Find where the given text appears and provide that cell's center as [x, y] coordinate. 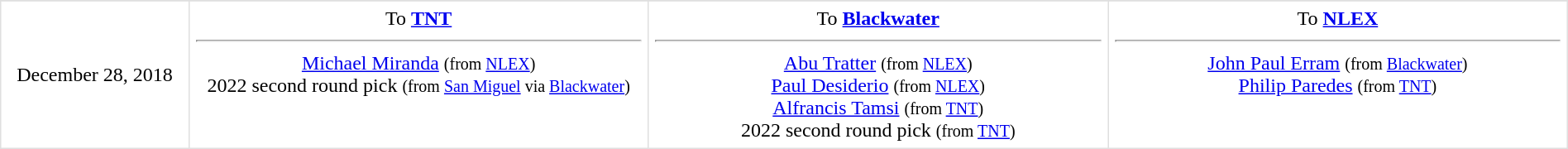
December 28, 2018 [95, 74]
To TNTMichael Miranda (from NLEX)2022 second round pick (from San Miguel via Blackwater) [418, 74]
To BlackwaterAbu Tratter (from NLEX)Paul Desiderio (from NLEX)Alfrancis Tamsi (from TNT)2022 second round pick (from TNT) [878, 74]
To NLEXJohn Paul Erram (from Blackwater)Philip Paredes (from TNT) [1338, 74]
